For the text-containing cell, return its midpoint in [x, y] coordinate format. 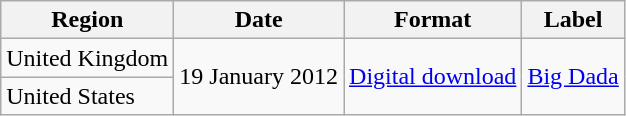
Region [88, 20]
Format [433, 20]
Digital download [433, 77]
Label [573, 20]
19 January 2012 [259, 77]
Big Dada [573, 77]
United Kingdom [88, 58]
Date [259, 20]
United States [88, 96]
